For the text-containing cell, return its midpoint in [X, Y] coordinate format. 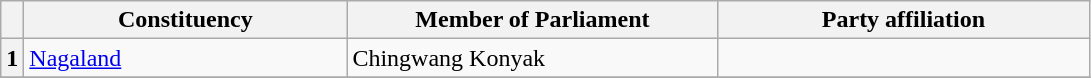
Constituency [186, 20]
Member of Parliament [532, 20]
1 [12, 58]
Chingwang Konyak [532, 58]
Party affiliation [904, 20]
Nagaland [186, 58]
